Output the (x, y) coordinate of the center of the cell containing the given text.  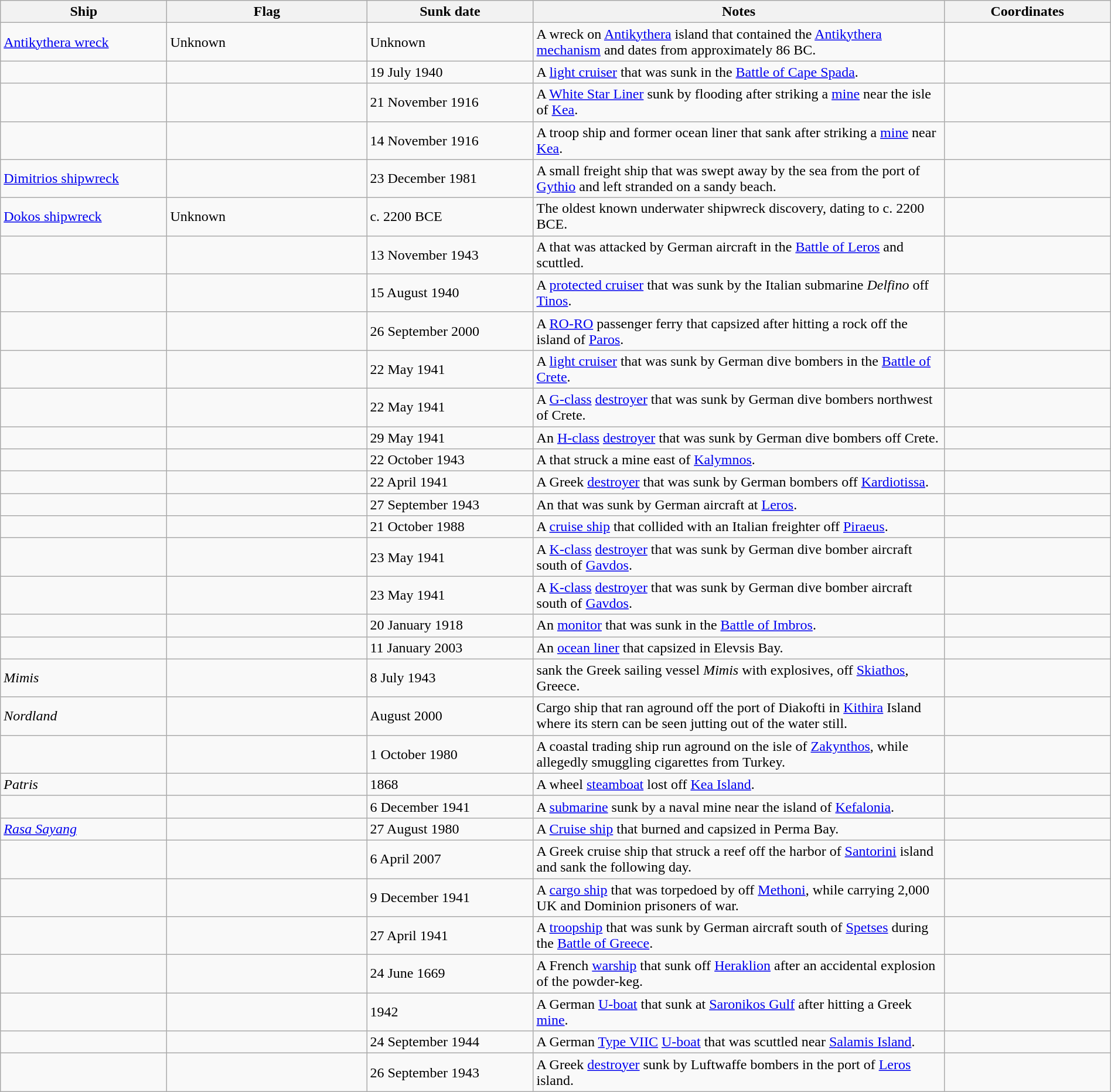
The oldest known underwater shipwreck discovery, dating to c. 2200 BCE. (738, 217)
An that was sunk by German aircraft at Leros. (738, 505)
A White Star Liner sunk by flooding after striking a mine near the isle of Kea. (738, 102)
A Greek cruise ship that struck a reef off the harbor of Santorini island and sank the following day. (738, 859)
A cruise ship that collided with an Italian freighter off Piraeus. (738, 527)
A Greek destroyer sunk by Luftwaffe bombers in the port of Leros island. (738, 1073)
26 September 2000 (450, 331)
15 August 1940 (450, 293)
August 2000 (450, 716)
A troop ship and former ocean liner that sank after striking a mine near Kea. (738, 141)
Ship (84, 12)
Coordinates (1027, 12)
A Cruise ship that burned and capsized in Perma Bay. (738, 829)
13 November 1943 (450, 254)
21 November 1916 (450, 102)
20 January 1918 (450, 625)
A German U-boat that sunk at Saronikos Gulf after hitting a Greek mine. (738, 1012)
An ocean liner that capsized in Elevsis Bay. (738, 648)
22 April 1941 (450, 482)
Dimitrios shipwreck (84, 178)
A Greek destroyer that was sunk by German bombers off Kardiotissa. (738, 482)
9 December 1941 (450, 897)
24 September 1944 (450, 1042)
26 September 1943 (450, 1073)
A that was attacked by German aircraft in the Battle of Leros and scuttled. (738, 254)
1868 (450, 784)
27 September 1943 (450, 505)
A light cruiser that was sunk in the Battle of Cape Spada. (738, 72)
Mimis (84, 678)
A that struck a mine east of Kalymnos. (738, 460)
An H-class destroyer that was sunk by German dive bombers off Crete. (738, 438)
27 April 1941 (450, 935)
29 May 1941 (450, 438)
1 October 1980 (450, 754)
14 November 1916 (450, 141)
Sunk date (450, 12)
A small freight ship that was swept away by the sea from the port of Gythio and left stranded on a sandy beach. (738, 178)
Patris (84, 784)
Nordland (84, 716)
Cargo ship that ran aground off the port of Diakofti in Kithira Island where its stern can be seen jutting out of the water still. (738, 716)
23 December 1981 (450, 178)
Rasa Sayang (84, 829)
A wheel steamboat lost off Kea Island. (738, 784)
A protected cruiser that was sunk by the Italian submarine Delfino off Tinos. (738, 293)
A cargo ship that was torpedoed by off Methoni, while carrying 2,000 UK and Dominion prisoners of war. (738, 897)
Dokos shipwreck (84, 217)
Flag (267, 12)
A light cruiser that was sunk by German dive bombers in the Battle of Crete. (738, 369)
24 June 1669 (450, 974)
19 July 1940 (450, 72)
21 October 1988 (450, 527)
A coastal trading ship run aground on the isle of Zakynthos, while allegedly smuggling cigarettes from Turkey. (738, 754)
c. 2200 BCE (450, 217)
Antikythera wreck (84, 42)
A wreck on Antikythera island that contained the Antikythera mechanism and dates from approximately 86 BC. (738, 42)
A German Type VIIC U-boat that was scuttled near Salamis Island. (738, 1042)
1942 (450, 1012)
11 January 2003 (450, 648)
A RO-RO passenger ferry that capsized after hitting a rock off the island of Paros. (738, 331)
6 December 1941 (450, 807)
A G-class destroyer that was sunk by German dive bombers northwest of Crete. (738, 407)
An monitor that was sunk in the Battle of Imbros. (738, 625)
sank the Greek sailing vessel Mimis with explosives, off Skiathos, Greece. (738, 678)
8 July 1943 (450, 678)
Notes (738, 12)
22 October 1943 (450, 460)
A French warship that sunk off Heraklion after an accidental explosion of the powder-keg. (738, 974)
27 August 1980 (450, 829)
6 April 2007 (450, 859)
A troopship that was sunk by German aircraft south of Spetses during the Battle of Greece. (738, 935)
A submarine sunk by a naval mine near the island of Kefalonia. (738, 807)
